Identify which cell holds the provided text, then report its (X, Y) central coordinate. 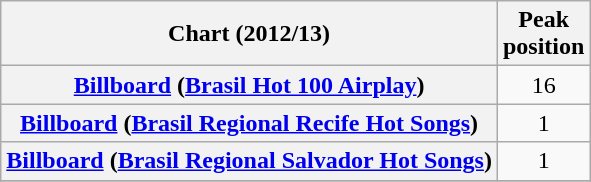
Billboard (Brasil Regional Salvador Hot Songs) (250, 161)
Peak position (543, 34)
Chart (2012/13) (250, 34)
Billboard (Brasil Hot 100 Airplay) (250, 85)
16 (543, 85)
Billboard (Brasil Regional Recife Hot Songs) (250, 123)
